Find where the given text appears and provide that cell's center as [X, Y] coordinate. 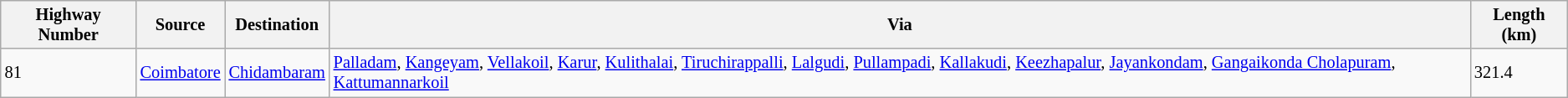
Coimbatore [181, 73]
Length (km) [1519, 24]
81 [69, 73]
Source [181, 24]
Via [900, 24]
Chidambaram [278, 73]
Destination [278, 24]
321.4 [1519, 73]
Highway Number [69, 24]
